Return (x, y) of the center of cell containing provided text 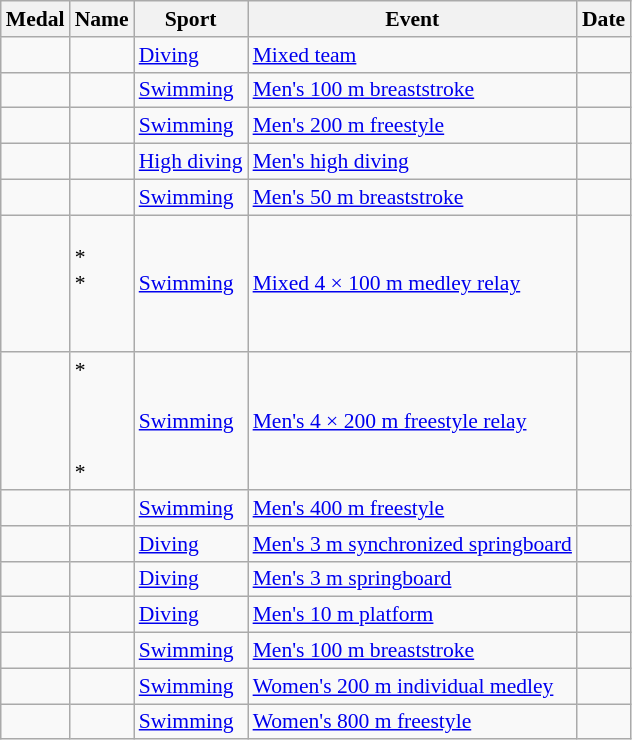
Men's 10 m platform (412, 615)
Men's high diving (412, 162)
High diving (191, 162)
Name (102, 19)
Sport (191, 19)
Medal (36, 19)
Date (604, 19)
Men's 3 m synchronized springboard (412, 544)
Men's 3 m springboard (412, 579)
Men's 200 m freestyle (412, 126)
Men's 4 × 200 m freestyle relay (412, 422)
Men's 400 m freestyle (412, 508)
Men's 50 m breaststroke (412, 197)
Mixed 4 × 100 m medley relay (412, 284)
Mixed team (412, 55)
Women's 200 m individual medley (412, 686)
Women's 800 m freestyle (412, 722)
Event (412, 19)
